Determine the [x, y] coordinate at the center of the cell enclosing the given text.  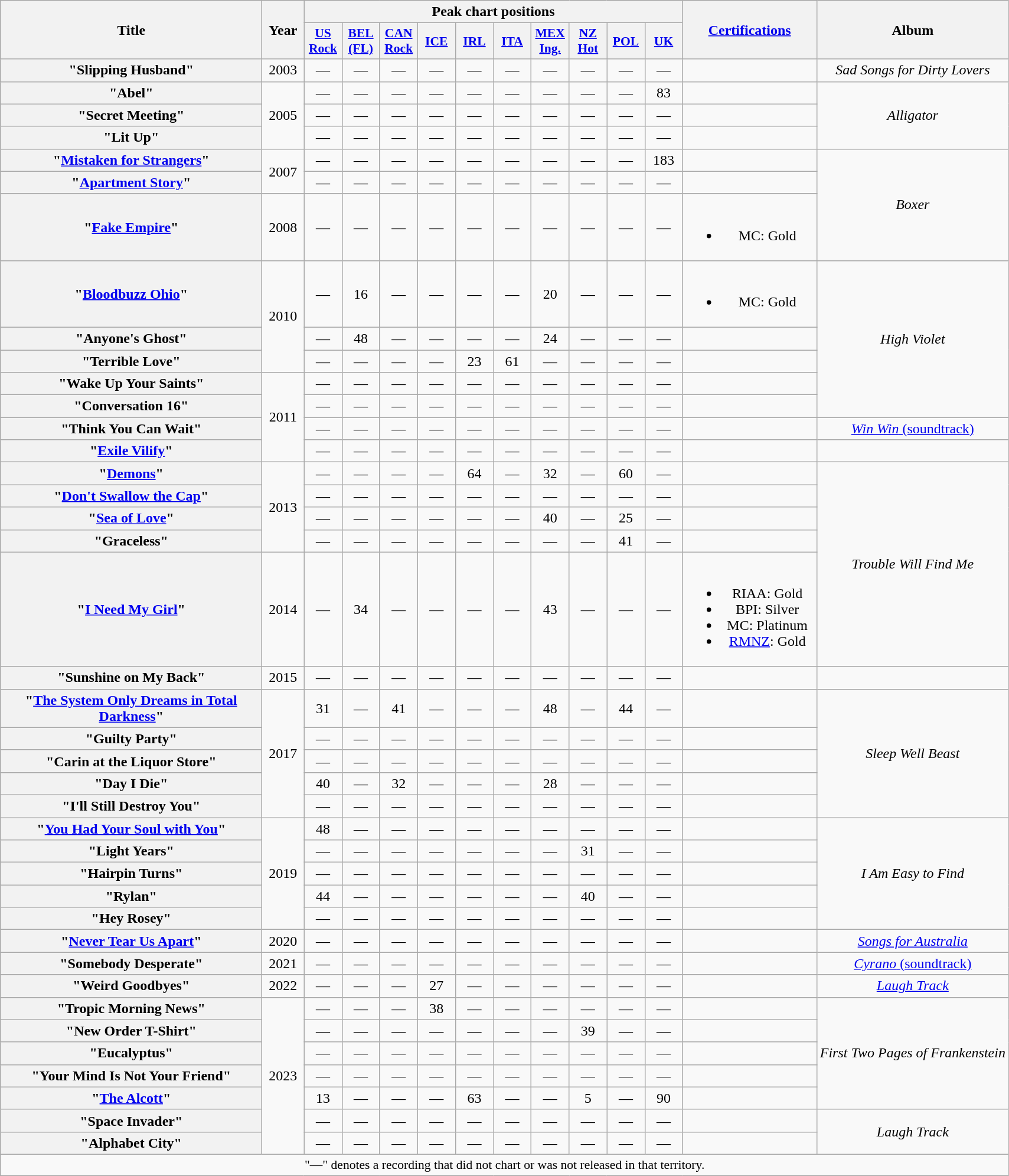
UK [664, 41]
"Anyone's Ghost" [131, 338]
"Somebody Desperate" [131, 963]
13 [323, 1098]
"The System Only Dreams in Total Darkness" [131, 708]
"Sunshine on My Back" [131, 678]
"You Had Your Soul with You" [131, 828]
High Violet [913, 339]
ITA [512, 41]
2011 [283, 417]
"Day I Die" [131, 783]
20 [550, 294]
2008 [283, 227]
Sad Songs for Dirty Lovers [913, 70]
2023 [283, 1076]
"I Need My Girl" [131, 609]
I Am Easy to Find [913, 873]
POL [626, 41]
23 [474, 361]
"Abel" [131, 93]
38 [436, 1008]
"Guilty Party" [131, 739]
Boxer [913, 204]
Songs for Australia [913, 941]
83 [664, 93]
2010 [283, 316]
"—" denotes a recording that did not chart or was not released in that territory. [505, 1165]
2021 [283, 963]
"Hey Rosey" [131, 919]
BEL(FL) [361, 41]
2013 [283, 507]
Trouble Will Find Me [913, 564]
Sleep Well Beast [913, 753]
34 [361, 609]
"Eucalyptus" [131, 1053]
"I'll Still Destroy You" [131, 806]
2019 [283, 873]
"Hairpin Turns" [131, 874]
2003 [283, 70]
"Think You Can Wait" [131, 429]
2020 [283, 941]
5 [588, 1098]
Year [283, 30]
Certifications [750, 30]
"Weird Goodbyes" [131, 986]
"Your Mind Is Not Your Friend" [131, 1076]
Cyrano (soundtrack) [913, 963]
MEXIng. [550, 41]
NZHot [588, 41]
"Exile Vilify" [131, 451]
Title [131, 30]
60 [626, 473]
16 [361, 294]
"Conversation 16" [131, 406]
"Rylan" [131, 896]
61 [512, 361]
First Two Pages of Frankenstein [913, 1053]
"Fake Empire" [131, 227]
"Mistaken for Strangers" [131, 160]
28 [550, 783]
64 [474, 473]
"Lit Up" [131, 138]
"Don't Swallow the Cap" [131, 496]
"Tropic Morning News" [131, 1008]
2015 [283, 678]
90 [664, 1098]
"Never Tear Us Apart" [131, 941]
"Carin at the Liquor Store" [131, 761]
"New Order T-Shirt" [131, 1031]
2014 [283, 609]
"Alphabet City" [131, 1143]
"Terrible Love" [131, 361]
"Slipping Husband" [131, 70]
"Secret Meeting" [131, 115]
27 [436, 986]
Win Win (soundtrack) [913, 429]
IRL [474, 41]
63 [474, 1098]
2007 [283, 171]
"Apartment Story" [131, 182]
25 [626, 518]
"Space Invader" [131, 1121]
"Wake Up Your Saints" [131, 384]
Peak chart positions [494, 12]
"Bloodbuzz Ohio" [131, 294]
US Rock [323, 41]
"Graceless" [131, 541]
43 [550, 609]
Album [913, 30]
ICE [436, 41]
"Demons" [131, 473]
Alligator [913, 115]
"Light Years" [131, 851]
183 [664, 160]
2022 [283, 986]
39 [588, 1031]
CANRock [399, 41]
24 [550, 338]
2017 [283, 753]
"Sea of Love" [131, 518]
RIAA: GoldBPI: SilverMC: PlatinumRMNZ: Gold [750, 609]
2005 [283, 115]
"The Alcott" [131, 1098]
